Determine the (X, Y) coordinate at the center of the cell enclosing the given text.  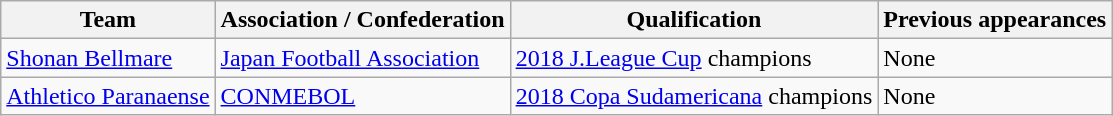
Shonan Bellmare (108, 58)
2018 Copa Sudamericana champions (694, 96)
Qualification (694, 20)
Previous appearances (995, 20)
Team (108, 20)
Athletico Paranaense (108, 96)
Japan Football Association (362, 58)
CONMEBOL (362, 96)
2018 J.League Cup champions (694, 58)
Association / Confederation (362, 20)
